Locate the cell with the specified text and output its [x, y] center coordinate. 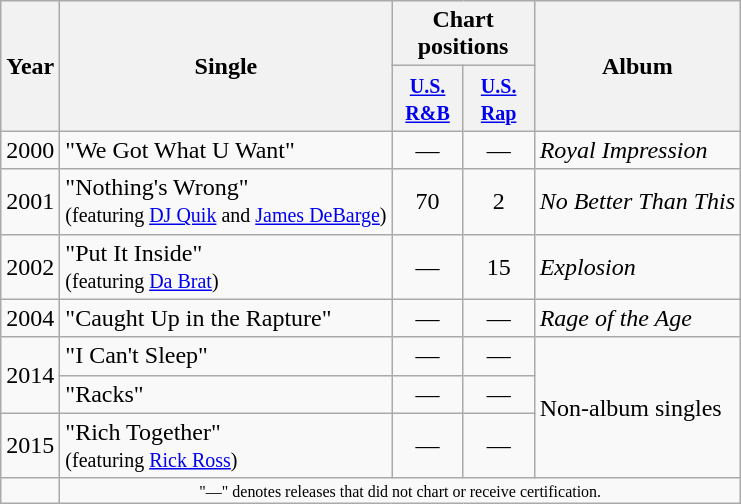
"Caught Up in the Rapture" [226, 318]
U.S. R&B [428, 98]
70 [428, 202]
Chart positions [463, 34]
Royal Impression [637, 150]
"I Can't Sleep" [226, 356]
Rage of the Age [637, 318]
"We Got What U Want" [226, 150]
No Better Than This [637, 202]
"—" denotes releases that did not chart or receive certification. [400, 490]
2014 [30, 375]
Explosion [637, 266]
2 [498, 202]
2000 [30, 150]
"Racks" [226, 394]
15 [498, 266]
2001 [30, 202]
Non-album singles [637, 408]
"Put It Inside"(featuring Da Brat) [226, 266]
"Nothing's Wrong"(featuring DJ Quik and James DeBarge) [226, 202]
2004 [30, 318]
Single [226, 66]
2015 [30, 446]
Album [637, 66]
U.S. Rap [498, 98]
2002 [30, 266]
"Rich Together"(featuring Rick Ross) [226, 446]
Year [30, 66]
